For the text-containing cell, return its midpoint in (X, Y) coordinate format. 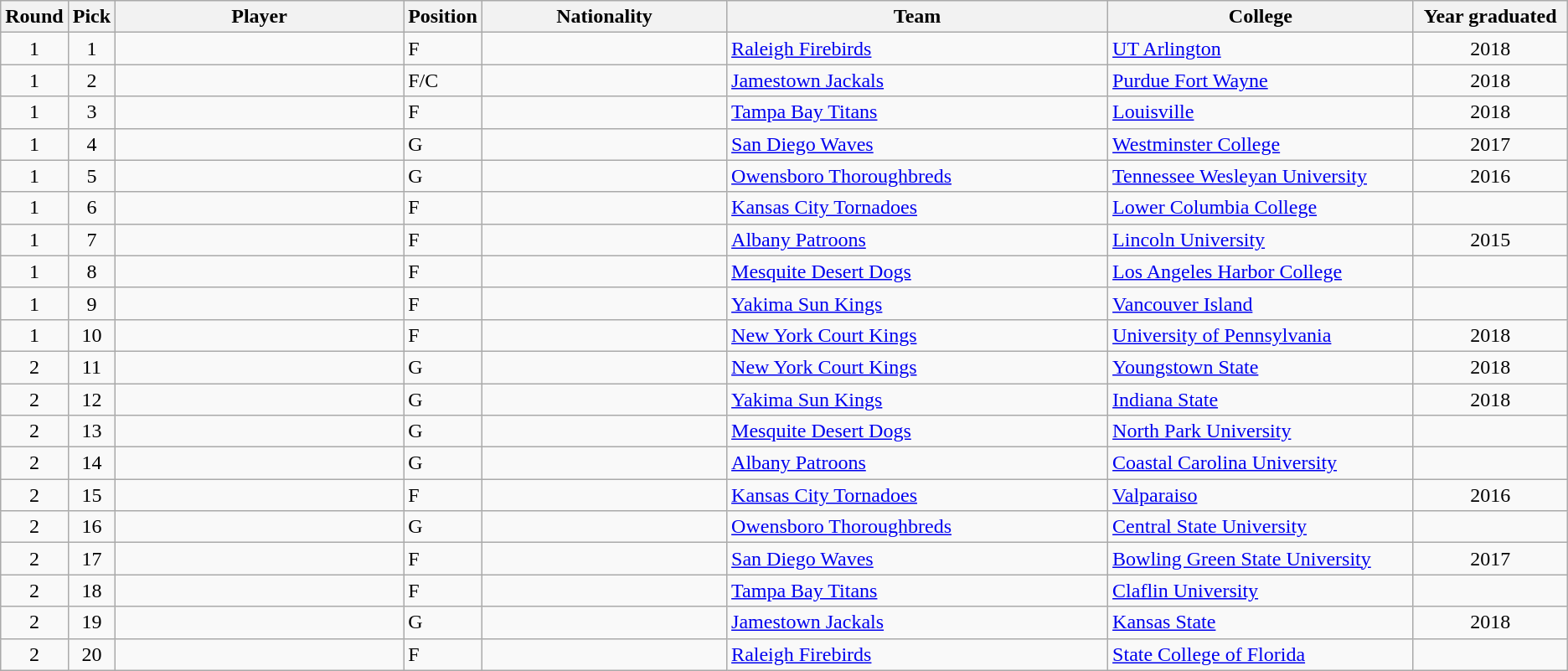
Team (918, 17)
15 (91, 495)
Nationality (604, 17)
5 (91, 176)
Indiana State (1261, 400)
12 (91, 400)
Round (34, 17)
11 (91, 367)
Claflin University (1261, 591)
Position (443, 17)
14 (91, 463)
UT Arlington (1261, 49)
North Park University (1261, 431)
Louisville (1261, 112)
Los Angeles Harbor College (1261, 271)
Purdue Fort Wayne (1261, 80)
Lower Columbia College (1261, 208)
2015 (1490, 240)
18 (91, 591)
Bowling Green State University (1261, 559)
Vancouver Island (1261, 303)
17 (91, 559)
3 (91, 112)
Valparaiso (1261, 495)
Kansas State (1261, 622)
8 (91, 271)
9 (91, 303)
F/C (443, 80)
6 (91, 208)
10 (91, 335)
Pick (91, 17)
Westminster College (1261, 144)
Year graduated (1490, 17)
19 (91, 622)
Coastal Carolina University (1261, 463)
4 (91, 144)
7 (91, 240)
Central State University (1261, 527)
State College of Florida (1261, 654)
20 (91, 654)
Youngstown State (1261, 367)
13 (91, 431)
Lincoln University (1261, 240)
University of Pennsylvania (1261, 335)
Player (260, 17)
16 (91, 527)
Tennessee Wesleyan University (1261, 176)
College (1261, 17)
